Detect which cell encompasses the target text, then output its [x, y] center coordinate. 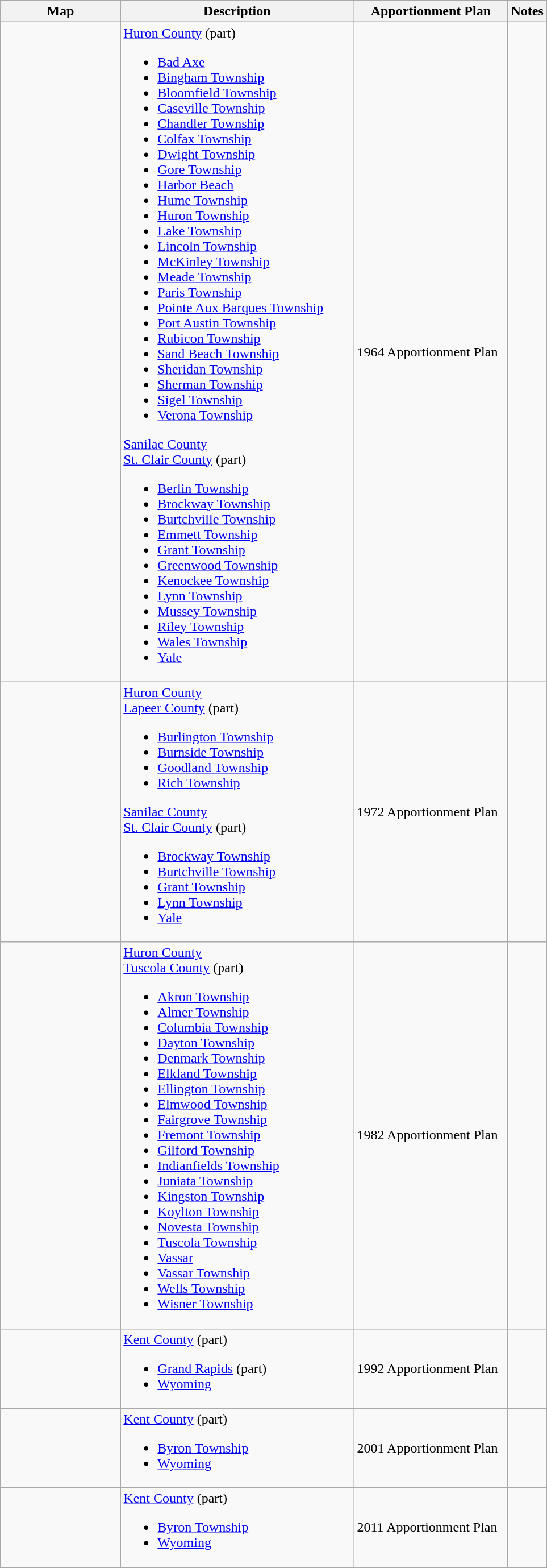
2011 Apportionment Plan [431, 1528]
Description [237, 11]
Apportionment Plan [431, 11]
Kent County (part)Grand Rapids (part)Wyoming [237, 1368]
1972 Apportionment Plan [431, 812]
1982 Apportionment Plan [431, 1135]
2001 Apportionment Plan [431, 1448]
Map [60, 11]
Notes [527, 11]
1992 Apportionment Plan [431, 1368]
1964 Apportionment Plan [431, 352]
